Find where the given text appears and provide that cell's center as (X, Y) coordinate. 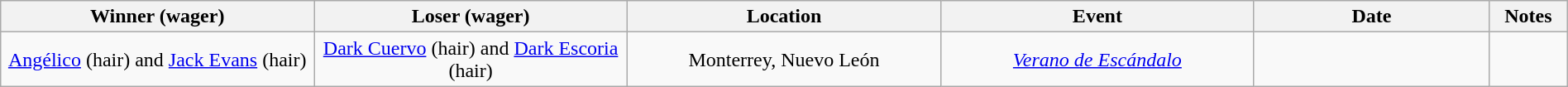
Angélico (hair) and Jack Evans (hair) (157, 60)
Date (1371, 17)
Location (784, 17)
Monterrey, Nuevo León (784, 60)
Event (1097, 17)
Loser (wager) (471, 17)
Dark Cuervo (hair) and Dark Escoria (hair) (471, 60)
Winner (wager) (157, 17)
Verano de Escándalo (1097, 60)
Notes (1528, 17)
